Detect which cell encompasses the target text, then output its (x, y) center coordinate. 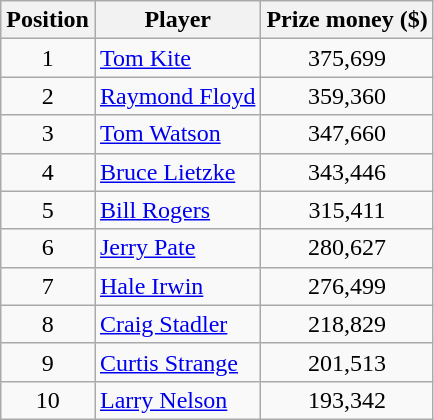
Player (177, 20)
Bruce Lietzke (177, 172)
276,499 (347, 286)
218,829 (347, 324)
Curtis Strange (177, 362)
Bill Rogers (177, 210)
3 (48, 134)
Jerry Pate (177, 248)
Raymond Floyd (177, 96)
343,446 (347, 172)
201,513 (347, 362)
Tom Watson (177, 134)
9 (48, 362)
359,360 (347, 96)
Tom Kite (177, 58)
375,699 (347, 58)
Larry Nelson (177, 400)
7 (48, 286)
Hale Irwin (177, 286)
Craig Stadler (177, 324)
2 (48, 96)
Position (48, 20)
8 (48, 324)
10 (48, 400)
347,660 (347, 134)
315,411 (347, 210)
Prize money ($) (347, 20)
193,342 (347, 400)
6 (48, 248)
4 (48, 172)
1 (48, 58)
5 (48, 210)
280,627 (347, 248)
